Scan for the cell matching the given text and deliver its (x, y) coordinate at center. 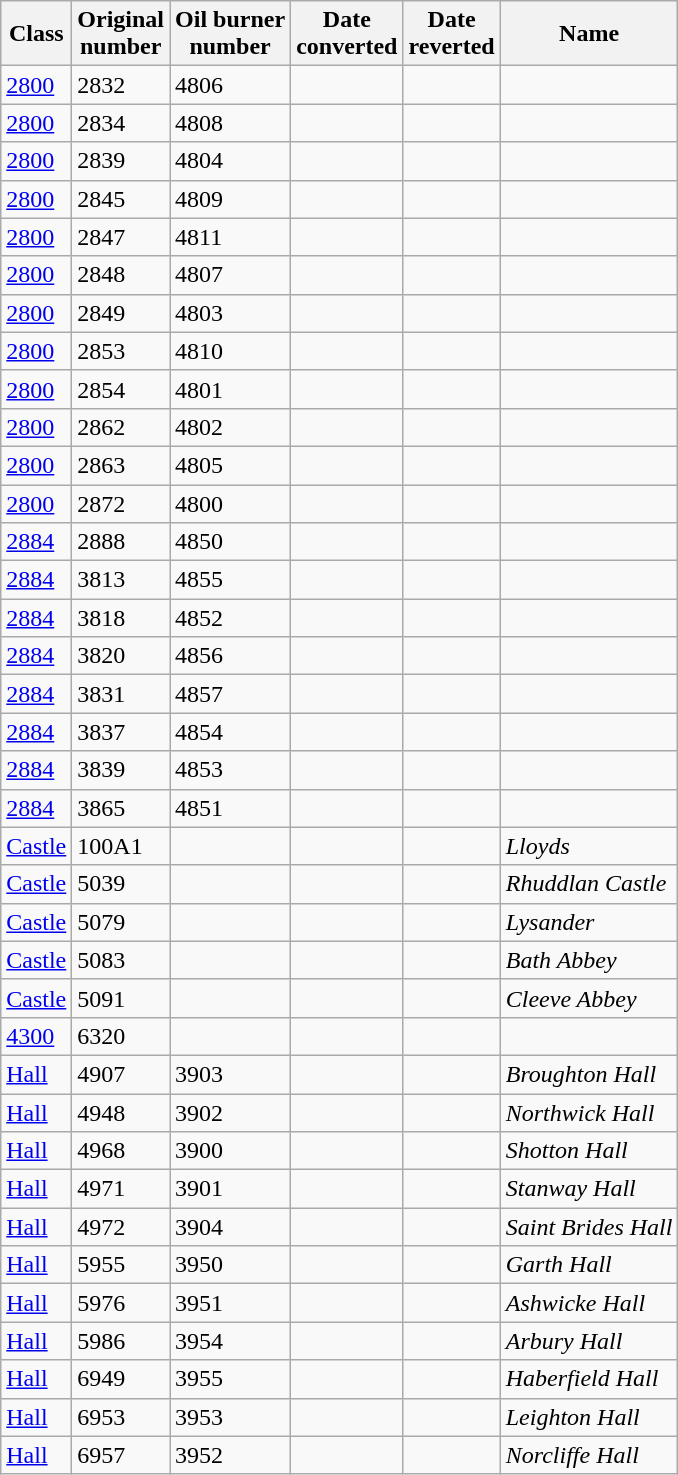
6953 (121, 1417)
5976 (121, 1303)
3955 (230, 1379)
3900 (230, 1151)
Saint Brides Hall (589, 1227)
5986 (121, 1341)
4972 (121, 1227)
2847 (121, 237)
4851 (230, 808)
2854 (121, 389)
4857 (230, 694)
Shotton Hall (589, 1151)
4808 (230, 123)
5039 (121, 884)
Northwick Hall (589, 1113)
3953 (230, 1417)
4300 (36, 1036)
2832 (121, 85)
4807 (230, 275)
4853 (230, 770)
5079 (121, 922)
3951 (230, 1303)
3954 (230, 1341)
3903 (230, 1074)
Leighton Hall (589, 1417)
5955 (121, 1265)
4948 (121, 1113)
Oil burnernumber (230, 34)
Lysander (589, 922)
4852 (230, 618)
2872 (121, 503)
4802 (230, 427)
Originalnumber (121, 34)
4801 (230, 389)
Name (589, 34)
4804 (230, 161)
Ashwicke Hall (589, 1303)
6957 (121, 1455)
Broughton Hall (589, 1074)
5083 (121, 960)
Dateconverted (347, 34)
3839 (121, 770)
3831 (121, 694)
3952 (230, 1455)
2848 (121, 275)
2853 (121, 351)
4810 (230, 351)
4856 (230, 656)
4806 (230, 85)
Cleeve Abbey (589, 998)
4855 (230, 580)
Stanway Hall (589, 1189)
Arbury Hall (589, 1341)
2849 (121, 313)
3837 (121, 732)
Datereverted (452, 34)
2845 (121, 199)
Bath Abbey (589, 960)
2862 (121, 427)
Norcliffe Hall (589, 1455)
100A1 (121, 846)
4854 (230, 732)
4800 (230, 503)
4971 (121, 1189)
4850 (230, 542)
Lloyds (589, 846)
4968 (121, 1151)
2839 (121, 161)
3902 (230, 1113)
Rhuddlan Castle (589, 884)
2834 (121, 123)
3904 (230, 1227)
5091 (121, 998)
2888 (121, 542)
3818 (121, 618)
6320 (121, 1036)
4811 (230, 237)
4809 (230, 199)
Class (36, 34)
3950 (230, 1265)
Garth Hall (589, 1265)
4805 (230, 465)
3813 (121, 580)
3901 (230, 1189)
6949 (121, 1379)
Haberfield Hall (589, 1379)
2863 (121, 465)
3820 (121, 656)
4907 (121, 1074)
4803 (230, 313)
3865 (121, 808)
